Return the [X, Y] coordinate for the center point of the cell that contains the specified text.  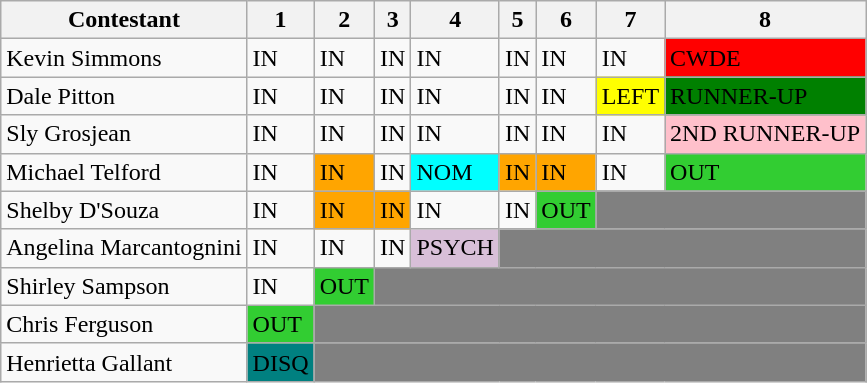
1 [280, 20]
2 [344, 20]
2ND RUNNER-UP [766, 134]
CWDE [766, 58]
4 [455, 20]
3 [393, 20]
RUNNER-UP [766, 96]
7 [630, 20]
PSYCH [455, 248]
Chris Ferguson [124, 324]
Angelina Marcantognini [124, 248]
Michael Telford [124, 172]
NOM [455, 172]
Shelby D'Souza [124, 210]
Contestant [124, 20]
Dale Pitton [124, 96]
DISQ [280, 362]
Kevin Simmons [124, 58]
LEFT [630, 96]
6 [566, 20]
5 [517, 20]
8 [766, 20]
Henrietta Gallant [124, 362]
Shirley Sampson [124, 286]
Sly Grosjean [124, 134]
